Locate the cell with the specified text and output its (x, y) center coordinate. 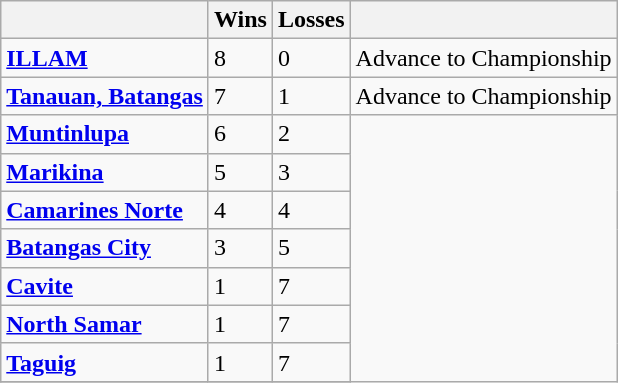
Tanauan, Batangas (105, 96)
Cavite (105, 286)
Camarines Norte (105, 210)
Taguig (105, 362)
6 (240, 134)
Wins (240, 20)
2 (311, 134)
Muntinlupa (105, 134)
0 (311, 58)
Losses (311, 20)
ILLAM (105, 58)
Batangas City (105, 248)
North Samar (105, 324)
Marikina (105, 172)
8 (240, 58)
